Search for the cell housing the specified text and yield its (X, Y) center coordinate. 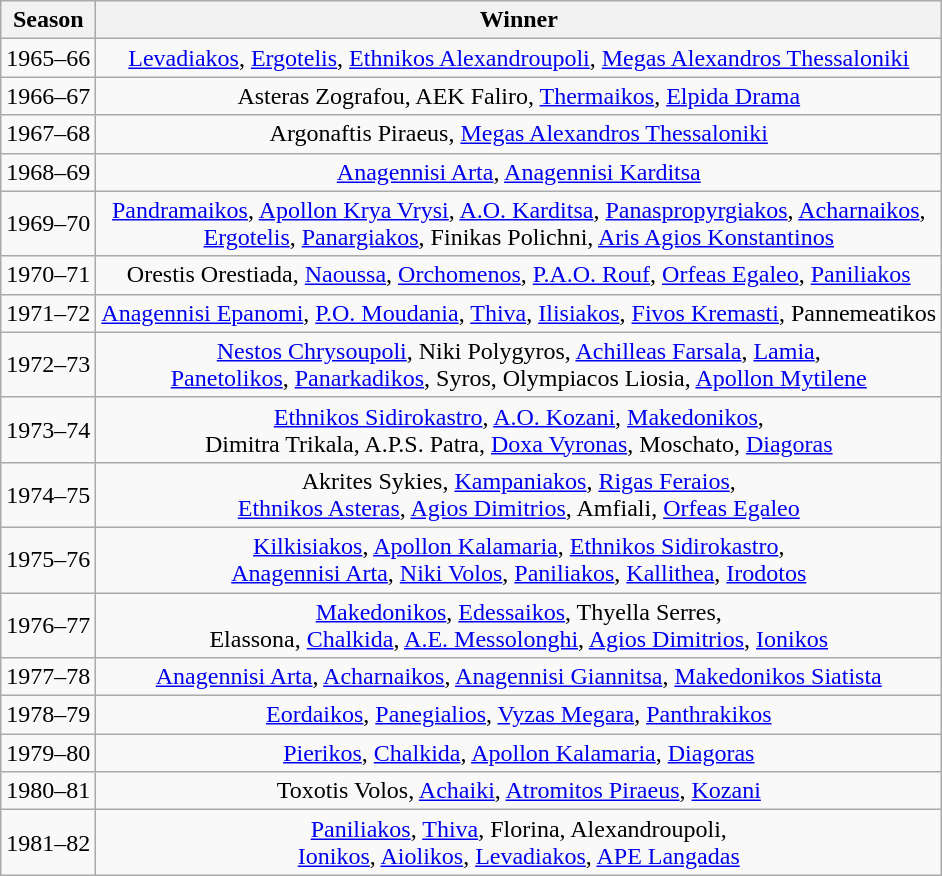
Eordaikos, Panegialios, Vyzas Megara, Panthrakikos (519, 715)
1981–82 (48, 842)
1973–74 (48, 430)
Pandramaikos, Apollon Krya Vrysi, A.O. Karditsa, Panaspropyrgiakos, Acharnaikos,Ergotelis, Panargiakos, Finikas Polichni, Aris Agios Konstantinos (519, 224)
Season (48, 20)
1976–77 (48, 624)
1980–81 (48, 791)
1975–76 (48, 560)
1972–73 (48, 364)
Kilkisiakos, Apollon Kalamaria, Ethnikos Sidirokastro, Anagennisi Arta, Niki Volos, Paniliakos, Kallithea, Irodotos (519, 560)
Anagennisi Arta, Anagennisi Karditsa (519, 172)
1978–79 (48, 715)
1967–68 (48, 134)
1970–71 (48, 275)
Akrites Sykies, Kampaniakos, Rigas Feraios, Ethnikos Asteras, Agios Dimitrios, Amfiali, Orfeas Egaleo (519, 494)
Nestos Chrysoupoli, Niki Polygyros, Achilleas Farsala, Lamia, Panetolikos, Panarkadikos, Syros, Olympiacos Liosia, Apollon Mytilene (519, 364)
Asteras Zografou, AEK Faliro, Thermaikos, Elpida Drama (519, 96)
Anagennisi Epanomi, P.O. Moudania, Thiva, Ilisiakos, Fivos Kremasti, Pannemeatikos (519, 313)
Pierikos, Chalkida, Apollon Kalamaria, Diagoras (519, 753)
Anagennisi Arta, Acharnaikos, Anagennisi Giannitsa, Makedonikos Siatista (519, 677)
Winner (519, 20)
Toxotis Volos, Achaiki, Atromitos Piraeus, Kozani (519, 791)
Ethnikos Sidirokastro, A.O. Kozani, Makedonikos,Dimitra Trikala, A.P.S. Patra, Doxa Vyronas, Moschato, Diagoras (519, 430)
Orestis Orestiada, Naoussa, Orchomenos, P.A.O. Rouf, Orfeas Egaleo, Paniliakos (519, 275)
1968–69 (48, 172)
Levadiakos, Ergotelis, Ethnikos Alexandroupoli, Megas Alexandros Thessaloniki (519, 58)
Argonaftis Piraeus, Megas Alexandros Thessaloniki (519, 134)
Paniliakos, Thiva, Florina, Alexandroupoli, Ionikos, Aiolikos, Levadiakos, APE Langadas (519, 842)
1979–80 (48, 753)
1977–78 (48, 677)
1965–66 (48, 58)
1966–67 (48, 96)
1969–70 (48, 224)
1971–72 (48, 313)
1974–75 (48, 494)
Makedonikos, Edessaikos, Thyella Serres, Elassona, Chalkida, A.E. Messolonghi, Agios Dimitrios, Ionikos (519, 624)
